Determine the [x, y] coordinate at the center of the cell enclosing the given text.  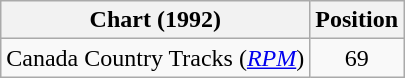
69 [357, 58]
Position [357, 20]
Canada Country Tracks (RPM) [156, 58]
Chart (1992) [156, 20]
